Return the (x, y) coordinate for the center point of the cell that contains the specified text.  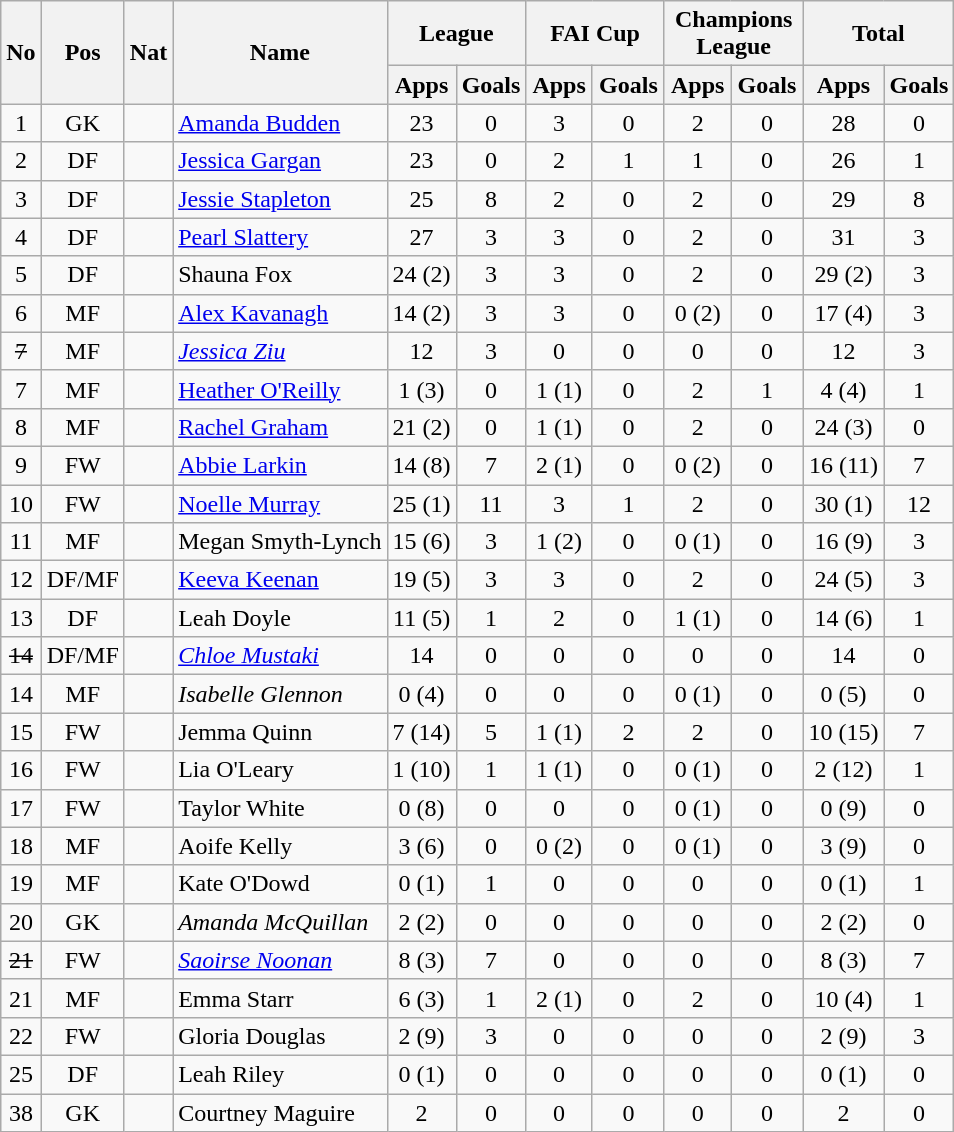
Lia O'Leary (280, 770)
9 (21, 465)
10 (15) (844, 732)
18 (21, 846)
25 (1) (422, 503)
Heather O'Reilly (280, 389)
20 (21, 922)
19 (21, 884)
26 (844, 161)
0 (5) (844, 694)
Nat (148, 52)
Jessica Ziu (280, 351)
Kate O'Dowd (280, 884)
Name (280, 52)
3 (6) (422, 846)
Pearl Slattery (280, 237)
10 (21, 503)
Emma Starr (280, 998)
Shauna Fox (280, 275)
Chloe Mustaki (280, 656)
22 (21, 1036)
11 (5) (422, 618)
24 (3) (844, 427)
30 (1) (844, 503)
17 (4) (844, 313)
1 (2) (560, 542)
6 (3) (422, 998)
Megan Smyth-Lynch (280, 542)
28 (844, 123)
Aoife Kelly (280, 846)
7 (14) (422, 732)
0 (4) (422, 694)
14 (6) (844, 618)
Jessie Stapleton (280, 199)
League (456, 34)
16 (11) (844, 465)
Noelle Murray (280, 503)
29 (2) (844, 275)
Gloria Douglas (280, 1036)
Jessica Gargan (280, 161)
Keeva Keenan (280, 580)
38 (21, 1113)
Abbie Larkin (280, 465)
4 (4) (844, 389)
31 (844, 237)
15 (6) (422, 542)
4 (21, 237)
19 (5) (422, 580)
14 (2) (422, 313)
Rachel Graham (280, 427)
24 (2) (422, 275)
Alex Kavanagh (280, 313)
14 (8) (422, 465)
Pos (82, 52)
6 (21, 313)
2 (12) (844, 770)
3 (9) (844, 846)
Leah Riley (280, 1074)
No (21, 52)
FAI Cup (596, 34)
Jemma Quinn (280, 732)
Champions League (734, 34)
29 (844, 199)
Amanda McQuillan (280, 922)
Leah Doyle (280, 618)
10 (4) (844, 998)
Isabelle Glennon (280, 694)
0 (9) (844, 808)
1 (3) (422, 389)
Amanda Budden (280, 123)
21 (2) (422, 427)
27 (422, 237)
15 (21, 732)
Taylor White (280, 808)
13 (21, 618)
16 (21, 770)
Saoirse Noonan (280, 960)
24 (5) (844, 580)
0 (8) (422, 808)
17 (21, 808)
1 (10) (422, 770)
Total (878, 34)
Courtney Maguire (280, 1113)
16 (9) (844, 542)
